Determine the (x, y) coordinate at the center of the cell enclosing the given text.  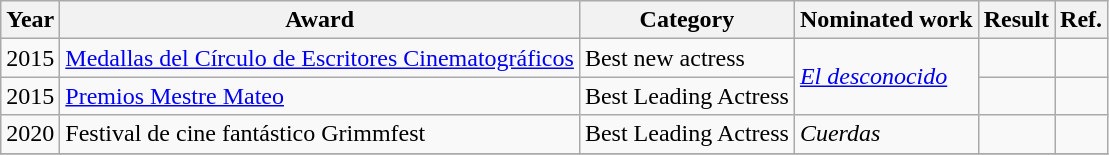
2020 (30, 134)
Nominated work (886, 20)
Best new actress (686, 58)
Festival de cine fantástico Grimmfest (320, 134)
Category (686, 20)
Year (30, 20)
Cuerdas (886, 134)
Award (320, 20)
Ref. (1082, 20)
Premios Mestre Mateo (320, 96)
Result (1016, 20)
El desconocido (886, 77)
Medallas del Círculo de Escritores Cinematográficos (320, 58)
